Search for the cell housing the specified text and yield its [X, Y] center coordinate. 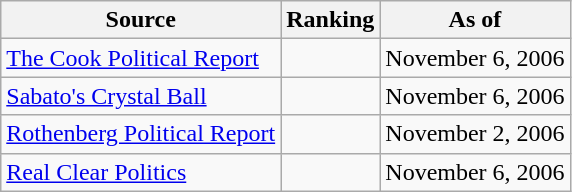
As of [475, 20]
Rothenberg Political Report [141, 134]
Ranking [330, 20]
Sabato's Crystal Ball [141, 96]
Source [141, 20]
November 2, 2006 [475, 134]
The Cook Political Report [141, 58]
Real Clear Politics [141, 172]
